Locate the cell with the specified text and output its [X, Y] center coordinate. 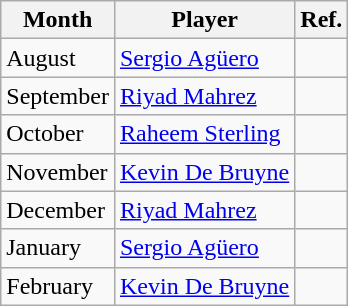
September [58, 96]
November [58, 172]
October [58, 134]
Player [204, 20]
Ref. [322, 20]
December [58, 210]
January [58, 248]
February [58, 286]
Month [58, 20]
August [58, 58]
Raheem Sterling [204, 134]
